Locate the cell with the specified text and output its (X, Y) center coordinate. 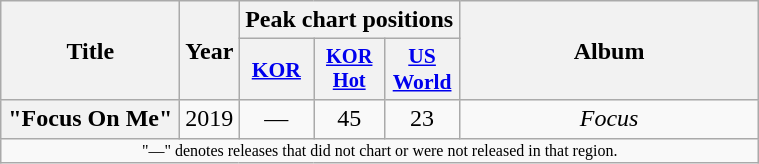
KOR (276, 70)
Peak chart positions (350, 20)
— (276, 119)
23 (422, 119)
Year (210, 50)
USWorld (422, 70)
Album (610, 50)
45 (350, 119)
Title (90, 50)
2019 (210, 119)
"—" denotes releases that did not chart or were not released in that region. (380, 150)
KORHot (350, 70)
Focus (610, 119)
"Focus On Me" (90, 119)
